Search for the cell housing the specified text and yield its (X, Y) center coordinate. 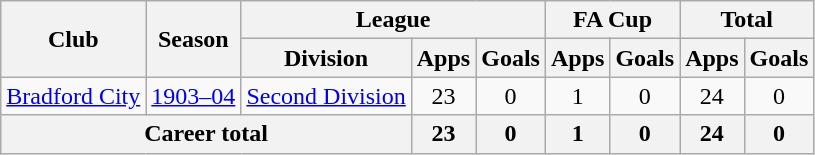
Club (74, 39)
FA Cup (612, 20)
Bradford City (74, 96)
Second Division (326, 96)
1903–04 (194, 96)
Career total (206, 134)
Division (326, 58)
Total (747, 20)
League (394, 20)
Season (194, 39)
